Identify which cell holds the provided text, then report its (x, y) central coordinate. 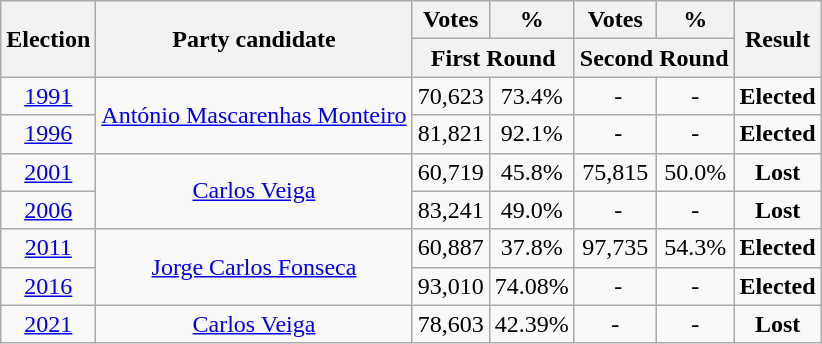
60,887 (450, 248)
2021 (48, 324)
António Mascarenhas Monteiro (254, 115)
50.0% (695, 172)
73.4% (532, 96)
78,603 (450, 324)
45.8% (532, 172)
83,241 (450, 210)
2006 (48, 210)
97,735 (615, 248)
74.08% (532, 286)
First Round (493, 58)
93,010 (450, 286)
37.8% (532, 248)
Jorge Carlos Fonseca (254, 267)
70,623 (450, 96)
60,719 (450, 172)
2001 (48, 172)
2011 (48, 248)
Party candidate (254, 39)
75,815 (615, 172)
Result (778, 39)
1996 (48, 134)
2016 (48, 286)
42.39% (532, 324)
81,821 (450, 134)
49.0% (532, 210)
54.3% (695, 248)
1991 (48, 96)
Second Round (654, 58)
92.1% (532, 134)
Election (48, 39)
